Identify which cell holds the provided text, then report its [x, y] central coordinate. 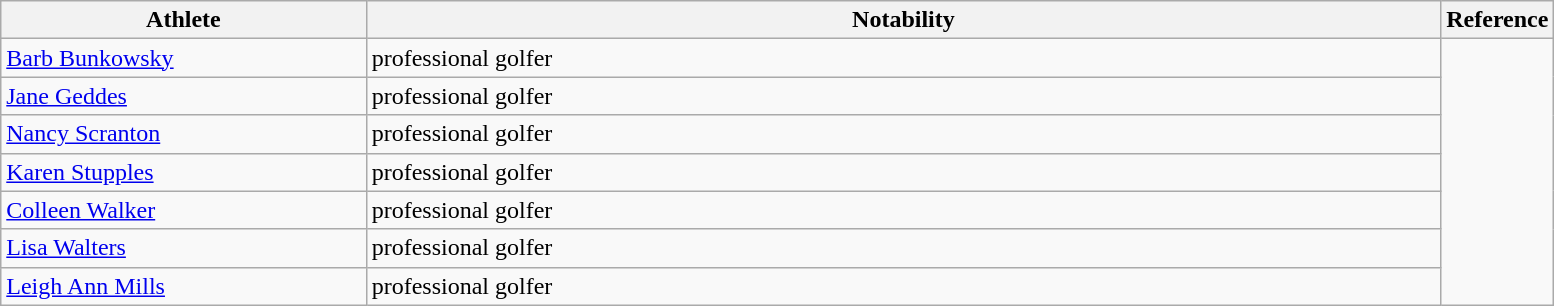
Barb Bunkowsky [184, 58]
Reference [1498, 20]
Lisa Walters [184, 248]
Notability [904, 20]
Colleen Walker [184, 210]
Jane Geddes [184, 96]
Leigh Ann Mills [184, 286]
Athlete [184, 20]
Karen Stupples [184, 172]
Nancy Scranton [184, 134]
